Scan for the cell matching the given text and deliver its (X, Y) coordinate at center. 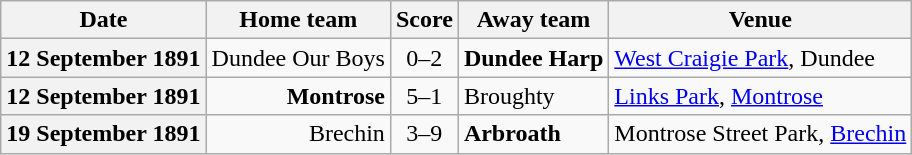
Away team (533, 20)
Broughty (533, 96)
Montrose Street Park, Brechin (760, 134)
0–2 (424, 58)
West Craigie Park, Dundee (760, 58)
5–1 (424, 96)
Montrose (298, 96)
Dundee Our Boys (298, 58)
3–9 (424, 134)
Links Park, Montrose (760, 96)
Score (424, 20)
Venue (760, 20)
Arbroath (533, 134)
19 September 1891 (104, 134)
Home team (298, 20)
Date (104, 20)
Dundee Harp (533, 58)
Brechin (298, 134)
